Return [x, y] of the center of cell containing provided text 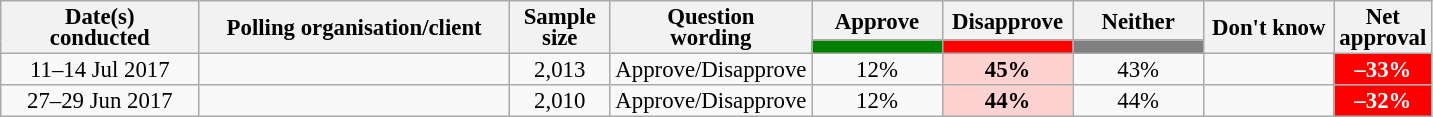
Don't know [1268, 28]
Date(s)conducted [100, 28]
2,013 [560, 70]
Disapprove [1008, 20]
–33% [1383, 70]
45% [1008, 70]
43% [1138, 70]
11–14 Jul 2017 [100, 70]
27–29 Jun 2017 [100, 101]
Polling organisation/client [354, 28]
Sample size [560, 28]
Approve [878, 20]
Neither [1138, 20]
2,010 [560, 101]
Net approval [1383, 28]
–32% [1383, 101]
Questionwording [711, 28]
